Search for the cell housing the specified text and yield its [X, Y] center coordinate. 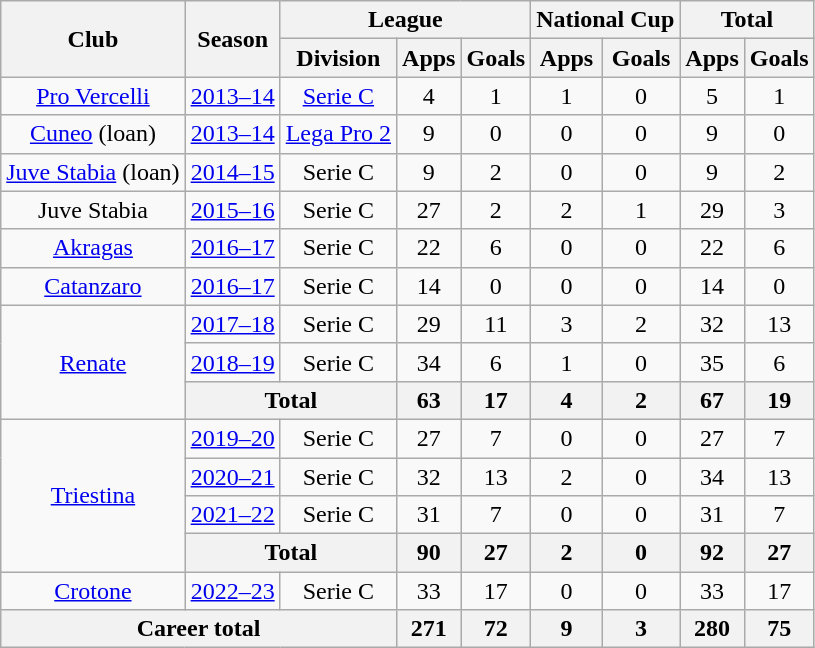
11 [496, 324]
Renate [93, 362]
2020–21 [232, 477]
Juve Stabia (loan) [93, 172]
271 [429, 629]
280 [712, 629]
2017–18 [232, 324]
63 [429, 400]
2018–19 [232, 362]
72 [496, 629]
Pro Vercelli [93, 96]
National Cup [606, 20]
Season [232, 39]
2022–23 [232, 591]
League [406, 20]
Lega Pro 2 [338, 134]
Triestina [93, 495]
2014–15 [232, 172]
Crotone [93, 591]
Catanzaro [93, 286]
5 [712, 96]
Division [338, 58]
90 [429, 553]
Juve Stabia [93, 210]
19 [779, 400]
67 [712, 400]
75 [779, 629]
Club [93, 39]
2019–20 [232, 438]
2015–16 [232, 210]
Career total [199, 629]
Cuneo (loan) [93, 134]
2021–22 [232, 515]
92 [712, 553]
Akragas [93, 248]
35 [712, 362]
